Scan for the cell matching the given text and deliver its [x, y] coordinate at center. 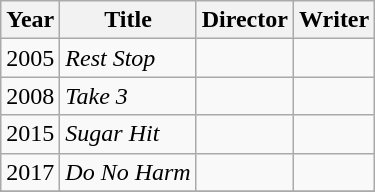
2008 [30, 96]
Take 3 [128, 96]
Writer [334, 20]
Year [30, 20]
Sugar Hit [128, 134]
2005 [30, 58]
Do No Harm [128, 172]
Title [128, 20]
Rest Stop [128, 58]
Director [244, 20]
2017 [30, 172]
2015 [30, 134]
